Pinpoint the cell where the given text exists, returning its (x, y) midpoint coordinate. 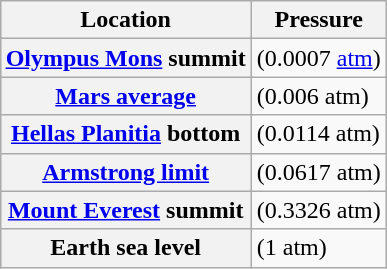
Mars average (126, 96)
(0.3326 atm) (318, 210)
(0.006 atm) (318, 96)
(0.0114 atm) (318, 134)
Armstrong limit (126, 172)
Olympus Mons summit (126, 58)
Pressure (318, 20)
(1 atm) (318, 248)
Mount Everest summit (126, 210)
Location (126, 20)
(0.0007 atm) (318, 58)
(0.0617 atm) (318, 172)
Hellas Planitia bottom (126, 134)
Earth sea level (126, 248)
